For the text-containing cell, return its midpoint in (x, y) coordinate format. 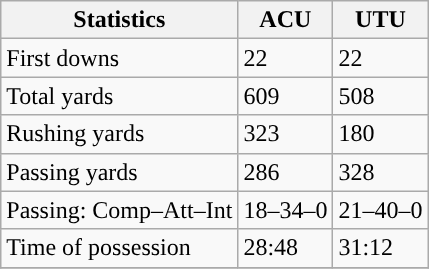
Rushing yards (120, 134)
Passing: Comp–Att–Int (120, 210)
508 (380, 96)
First downs (120, 58)
31:12 (380, 248)
ACU (286, 20)
21–40–0 (380, 210)
328 (380, 172)
323 (286, 134)
286 (286, 172)
180 (380, 134)
28:48 (286, 248)
Passing yards (120, 172)
Time of possession (120, 248)
18–34–0 (286, 210)
Statistics (120, 20)
UTU (380, 20)
609 (286, 96)
Total yards (120, 96)
